Pinpoint the cell where the given text exists, returning its (x, y) midpoint coordinate. 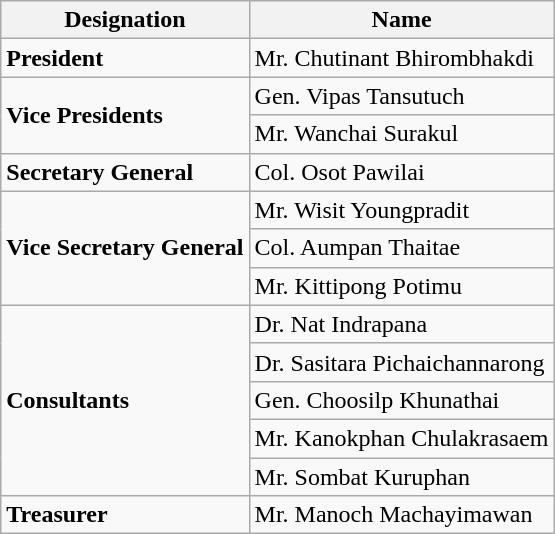
Designation (125, 20)
Mr. Sombat Kuruphan (402, 477)
Col. Aumpan Thaitae (402, 248)
Dr. Sasitara Pichaichannarong (402, 362)
Name (402, 20)
Mr. Wanchai Surakul (402, 134)
Mr. Chutinant Bhirombhakdi (402, 58)
Gen. Vipas Tansutuch (402, 96)
Treasurer (125, 515)
Consultants (125, 400)
Mr. Kittipong Potimu (402, 286)
Mr. Kanokphan Chulakrasaem (402, 438)
Gen. Choosilp Khunathai (402, 400)
Mr. Manoch Machayimawan (402, 515)
Secretary General (125, 172)
President (125, 58)
Vice Secretary General (125, 248)
Dr. Nat Indrapana (402, 324)
Col. Osot Pawilai (402, 172)
Vice Presidents (125, 115)
Mr. Wisit Youngpradit (402, 210)
